Pinpoint the cell where the given text exists, returning its [X, Y] midpoint coordinate. 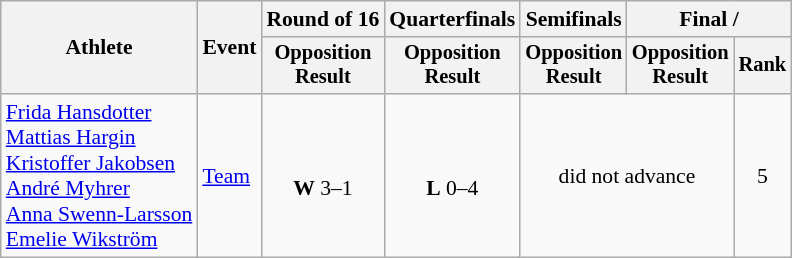
did not advance [626, 176]
Quarterfinals [452, 19]
L 0–4 [452, 176]
W 3–1 [322, 176]
Event [229, 48]
Team [229, 176]
Round of 16 [322, 19]
Rank [763, 66]
Frida HansdotterMattias HarginKristoffer JakobsenAndré MyhrerAnna Swenn-LarssonEmelie Wikström [100, 176]
5 [763, 176]
Athlete [100, 48]
Final / [709, 19]
Semifinals [574, 19]
